Search for the cell housing the specified text and yield its [X, Y] center coordinate. 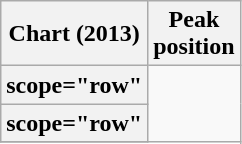
Peakposition [194, 34]
Chart (2013) [74, 34]
